Output the (X, Y) coordinate of the center of the cell containing the given text.  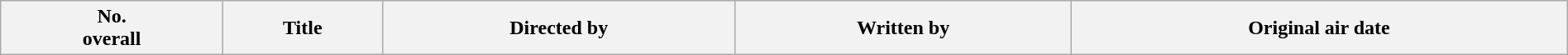
Title (303, 28)
Directed by (559, 28)
Written by (903, 28)
No.overall (112, 28)
Original air date (1320, 28)
